Search for the cell housing the specified text and yield its [x, y] center coordinate. 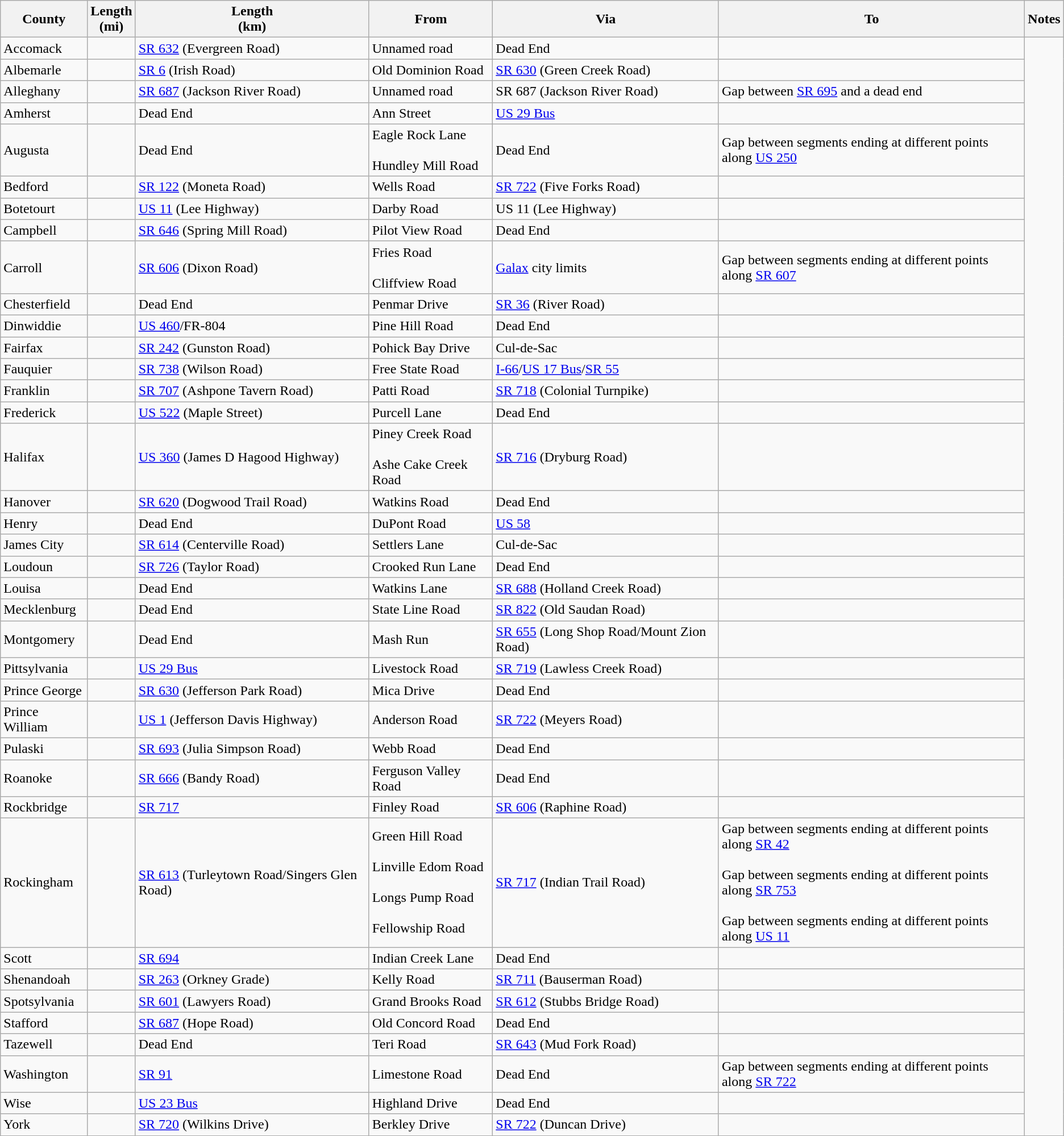
Gap between segments ending at different points along SR 607 [871, 267]
Amherst [44, 113]
Shenandoah [44, 980]
Mash Run [431, 639]
Franklin [44, 391]
Anderson Road [431, 719]
SR 655 (Long Shop Road/Mount Zion Road) [606, 639]
Fries RoadCliffview Road [431, 267]
Mecklenburg [44, 610]
Patti Road [431, 391]
SR 646 (Spring Mill Road) [252, 230]
SR 632 (Evergreen Road) [252, 48]
Finley Road [431, 808]
SR 242 (Gunston Road) [252, 347]
SR 716 (Dryburg Road) [606, 457]
Livestock Road [431, 668]
Galax city limits [606, 267]
Eagle Rock LaneHundley Mill Road [431, 150]
US 58 [606, 523]
Pulaski [44, 748]
Webb Road [431, 748]
Roanoke [44, 777]
Louisa [44, 588]
US 360 (James D Hagood Highway) [252, 457]
SR 717 [252, 808]
SR 738 (Wilson Road) [252, 369]
DuPont Road [431, 523]
Tazewell [44, 1045]
Hanover [44, 502]
Highland Drive [431, 1103]
Rockbridge [44, 808]
Albemarle [44, 70]
Kelly Road [431, 980]
Penmar Drive [431, 304]
Ann Street [431, 113]
SR 91 [252, 1074]
From [431, 19]
SR 693 (Julia Simpson Road) [252, 748]
SR 263 (Orkney Grade) [252, 980]
US 1 (Jefferson Davis Highway) [252, 719]
US 460/FR-804 [252, 326]
SR 630 (Green Creek Road) [606, 70]
Bedford [44, 187]
Settlers Lane [431, 545]
Gap between segments ending at different points along US 250 [871, 150]
Botetourt [44, 209]
Wise [44, 1103]
Berkley Drive [431, 1125]
Carroll [44, 267]
Notes [1044, 19]
SR 717 (Indian Trail Road) [606, 883]
Watkins Lane [431, 588]
Green Hill RoadLinville Edom RoadLongs Pump RoadFellowship Road [431, 883]
Grand Brooks Road [431, 1001]
SR 722 (Meyers Road) [606, 719]
Watkins Road [431, 502]
Chesterfield [44, 304]
Wells Road [431, 187]
Length(km) [252, 19]
Montgomery [44, 639]
SR 720 (Wilkins Drive) [252, 1125]
SR 606 (Dixon Road) [252, 267]
Frederick [44, 413]
SR 687 (Hope Road) [252, 1023]
Henry [44, 523]
Stafford [44, 1023]
Alleghany [44, 91]
Ferguson Valley Road [431, 777]
SR 688 (Holland Creek Road) [606, 588]
US 522 (Maple Street) [252, 413]
Old Concord Road [431, 1023]
Pine Hill Road [431, 326]
SR 612 (Stubbs Bridge Road) [606, 1001]
James City [44, 545]
Gap between SR 695 and a dead end [871, 91]
SR 630 (Jefferson Park Road) [252, 690]
Rockingham [44, 883]
SR 726 (Taylor Road) [252, 567]
SR 666 (Bandy Road) [252, 777]
SR 613 (Turleytown Road/Singers Glen Road) [252, 883]
Piney Creek RoadAshe Cake Creek Road [431, 457]
Length(mi) [111, 19]
Pilot View Road [431, 230]
Accomack [44, 48]
Scott [44, 958]
Old Dominion Road [431, 70]
SR 614 (Centerville Road) [252, 545]
SR 601 (Lawyers Road) [252, 1001]
Via [606, 19]
SR 722 (Duncan Drive) [606, 1125]
SR 718 (Colonial Turnpike) [606, 391]
US 23 Bus [252, 1103]
SR 822 (Old Saudan Road) [606, 610]
York [44, 1125]
SR 711 (Bauserman Road) [606, 980]
Crooked Run Lane [431, 567]
Campbell [44, 230]
Spotsylvania [44, 1001]
I-66/US 17 Bus/SR 55 [606, 369]
SR 620 (Dogwood Trail Road) [252, 502]
Mica Drive [431, 690]
Purcell Lane [431, 413]
Augusta [44, 150]
Limestone Road [431, 1074]
SR 719 (Lawless Creek Road) [606, 668]
Prince William [44, 719]
SR 6 (Irish Road) [252, 70]
SR 694 [252, 958]
SR 643 (Mud Fork Road) [606, 1045]
Washington [44, 1074]
SR 122 (Moneta Road) [252, 187]
State Line Road [431, 610]
SR 707 (Ashpone Tavern Road) [252, 391]
Darby Road [431, 209]
Fairfax [44, 347]
Halifax [44, 457]
Pittsylvania [44, 668]
Free State Road [431, 369]
County [44, 19]
Gap between segments ending at different points along SR 722 [871, 1074]
SR 606 (Raphine Road) [606, 808]
To [871, 19]
Loudoun [44, 567]
Indian Creek Lane [431, 958]
SR 722 (Five Forks Road) [606, 187]
Prince George [44, 690]
SR 36 (River Road) [606, 304]
Fauquier [44, 369]
Teri Road [431, 1045]
Pohick Bay Drive [431, 347]
Dinwiddie [44, 326]
